Capture the cell that displays the provided text and extract its (X, Y) central coordinate. 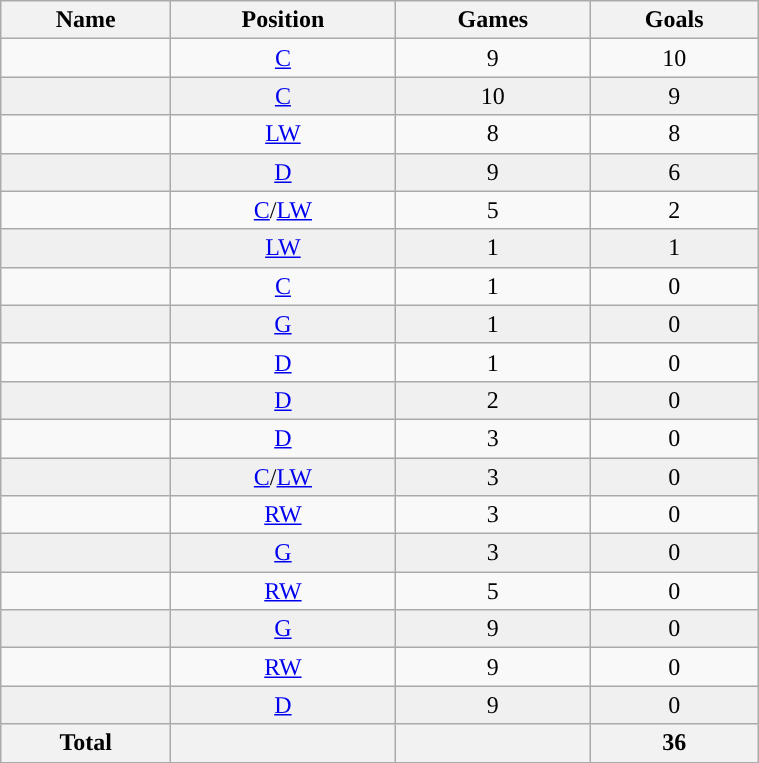
Total (86, 743)
Games (493, 20)
Position (283, 20)
36 (674, 743)
6 (674, 172)
Goals (674, 20)
Name (86, 20)
